Output the (x, y) coordinate of the center of the cell containing the given text.  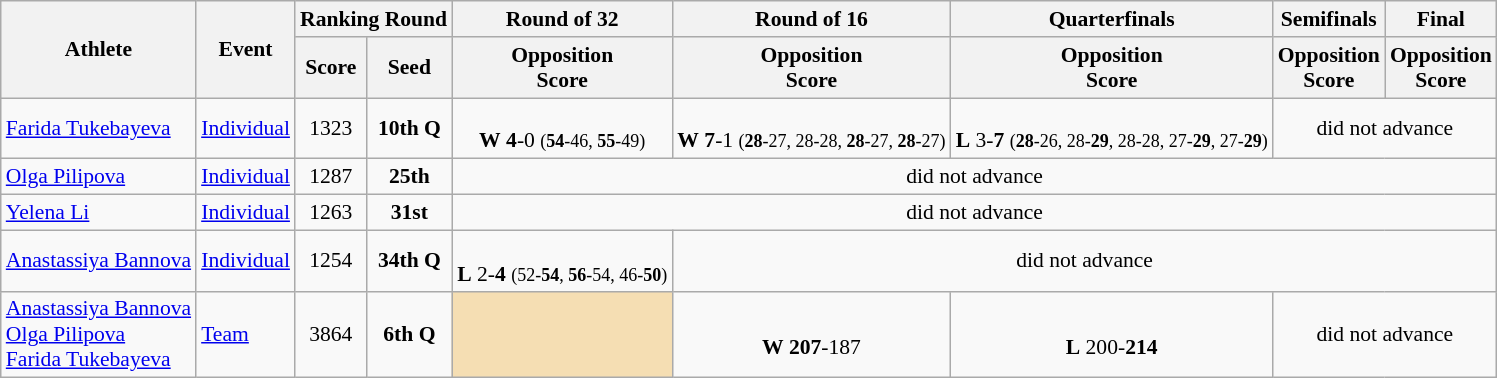
Yelena Li (98, 213)
1287 (331, 177)
Anastassiya BannovaOlga PilipovaFarida Tukebayeva (98, 334)
1254 (331, 260)
3864 (331, 334)
Olga Pilipova (98, 177)
W 207-187 (811, 334)
Seed (410, 68)
Farida Tukebayeva (98, 128)
31st (410, 213)
34th Q (410, 260)
25th (410, 177)
Athlete (98, 50)
Round of 32 (562, 19)
Team (246, 334)
L 2-4 (52-54, 56-54, 46-50) (562, 260)
Quarterfinals (1112, 19)
L 3-7 (28-26, 28-29, 28-28, 27-29, 27-29) (1112, 128)
Semifinals (1329, 19)
Final (1441, 19)
W 4-0 (54-46, 55-49) (562, 128)
W 7-1 (28-27, 28-28, 28-27, 28-27) (811, 128)
Anastassiya Bannova (98, 260)
6th Q (410, 334)
Round of 16 (811, 19)
Event (246, 50)
Score (331, 68)
L 200-214 (1112, 334)
10th Q (410, 128)
Ranking Round (374, 19)
1263 (331, 213)
1323 (331, 128)
